Extract the [x, y] coordinate from the center of the cell holding the provided text.  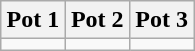
Pot 1 [33, 20]
Pot 2 [97, 20]
Pot 3 [161, 20]
